Extract the (X, Y) coordinate from the center of the cell holding the provided text.  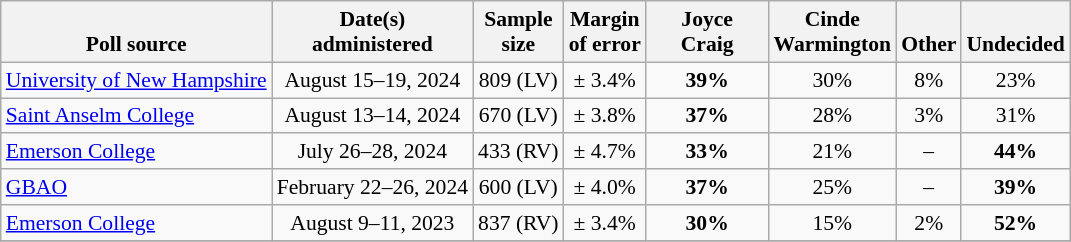
August 15–19, 2024 (372, 80)
Marginof error (605, 32)
July 26–28, 2024 (372, 152)
± 4.0% (605, 187)
837 (RV) (518, 223)
28% (832, 116)
February 22–26, 2024 (372, 187)
August 13–14, 2024 (372, 116)
15% (832, 223)
25% (832, 187)
JoyceCraig (708, 32)
August 9–11, 2023 (372, 223)
± 3.8% (605, 116)
44% (1015, 152)
33% (708, 152)
23% (1015, 80)
670 (LV) (518, 116)
± 4.7% (605, 152)
Saint Anselm College (136, 116)
Poll source (136, 32)
Samplesize (518, 32)
Date(s)administered (372, 32)
GBAO (136, 187)
3% (928, 116)
Other (928, 32)
8% (928, 80)
2% (928, 223)
433 (RV) (518, 152)
21% (832, 152)
Undecided (1015, 32)
809 (LV) (518, 80)
600 (LV) (518, 187)
University of New Hampshire (136, 80)
CindeWarmington (832, 32)
52% (1015, 223)
31% (1015, 116)
